From the cell containing the given text, extract its center point as (X, Y) coordinate. 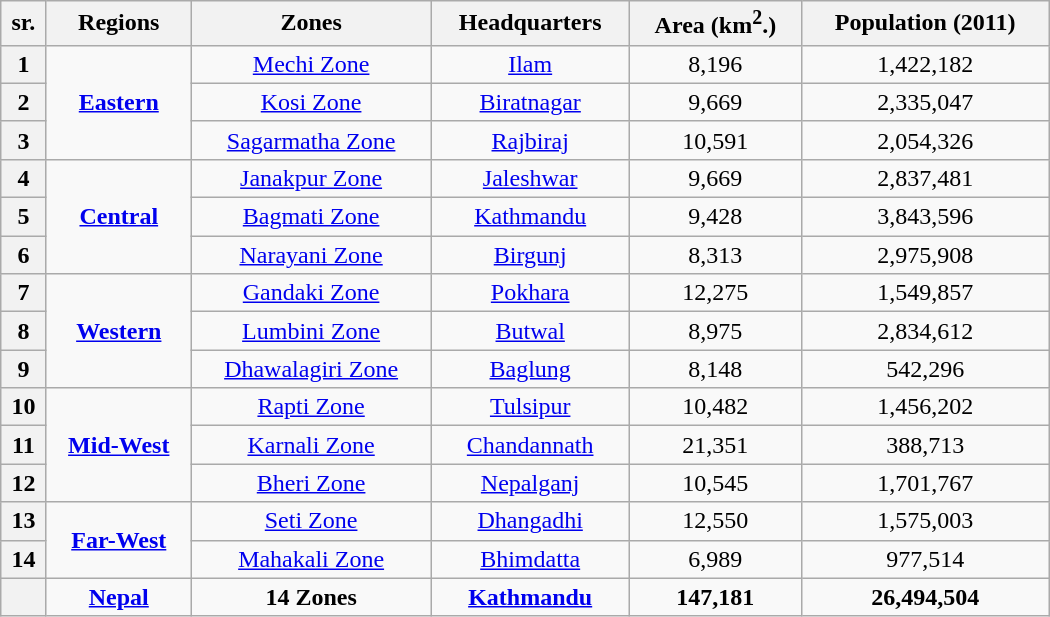
9 (24, 369)
Area (km2.) (716, 24)
13 (24, 521)
388,713 (925, 445)
21,351 (716, 445)
977,514 (925, 559)
Rapti Zone (310, 407)
2,834,612 (925, 331)
Regions (118, 24)
Lumbini Zone (310, 331)
147,181 (716, 597)
3,843,596 (925, 217)
Biratnagar (530, 102)
11 (24, 445)
Karnali Zone (310, 445)
1,422,182 (925, 64)
8 (24, 331)
4 (24, 178)
6 (24, 255)
Eastern (118, 102)
542,296 (925, 369)
Bhimdatta (530, 559)
Kosi Zone (310, 102)
Rajbiraj (530, 140)
Mid-West (118, 445)
1,456,202 (925, 407)
sr. (24, 24)
9,428 (716, 217)
8,196 (716, 64)
Far-West (118, 540)
Dhangadhi (530, 521)
26,494,504 (925, 597)
Bagmati Zone (310, 217)
Zones (310, 24)
2 (24, 102)
Janakpur Zone (310, 178)
1,575,003 (925, 521)
2,335,047 (925, 102)
8,148 (716, 369)
2,054,326 (925, 140)
Sagarmatha Zone (310, 140)
Gandaki Zone (310, 293)
Central (118, 216)
Birgunj (530, 255)
1,701,767 (925, 483)
14 Zones (310, 597)
10 (24, 407)
2,837,481 (925, 178)
Western (118, 331)
Mahakali Zone (310, 559)
14 (24, 559)
2,975,908 (925, 255)
12,275 (716, 293)
Nepal (118, 597)
8,313 (716, 255)
Nepalganj (530, 483)
1 (24, 64)
Dhawalagiri Zone (310, 369)
8,975 (716, 331)
Narayani Zone (310, 255)
Bheri Zone (310, 483)
Seti Zone (310, 521)
1,549,857 (925, 293)
Jaleshwar (530, 178)
7 (24, 293)
10,591 (716, 140)
12,550 (716, 521)
Baglung (530, 369)
Chandannath (530, 445)
5 (24, 217)
10,545 (716, 483)
10,482 (716, 407)
Butwal (530, 331)
Population (2011) (925, 24)
12 (24, 483)
6,989 (716, 559)
Tulsipur (530, 407)
Headquarters (530, 24)
Pokhara (530, 293)
3 (24, 140)
Mechi Zone (310, 64)
Ilam (530, 64)
